From the cell containing the given text, extract its center point as (x, y) coordinate. 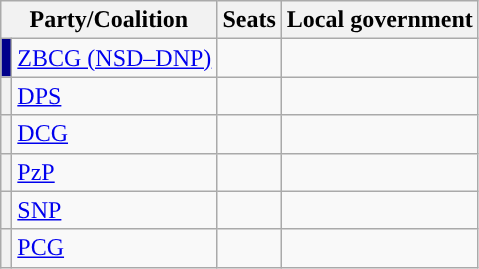
PCG (114, 248)
SNP (114, 210)
Party/Coalition (109, 20)
Local government (380, 20)
DCG (114, 134)
Seats (249, 20)
PzP (114, 172)
DPS (114, 96)
ZBCG (NSD–DNP) (114, 58)
